Capture the cell that displays the provided text and extract its [X, Y] central coordinate. 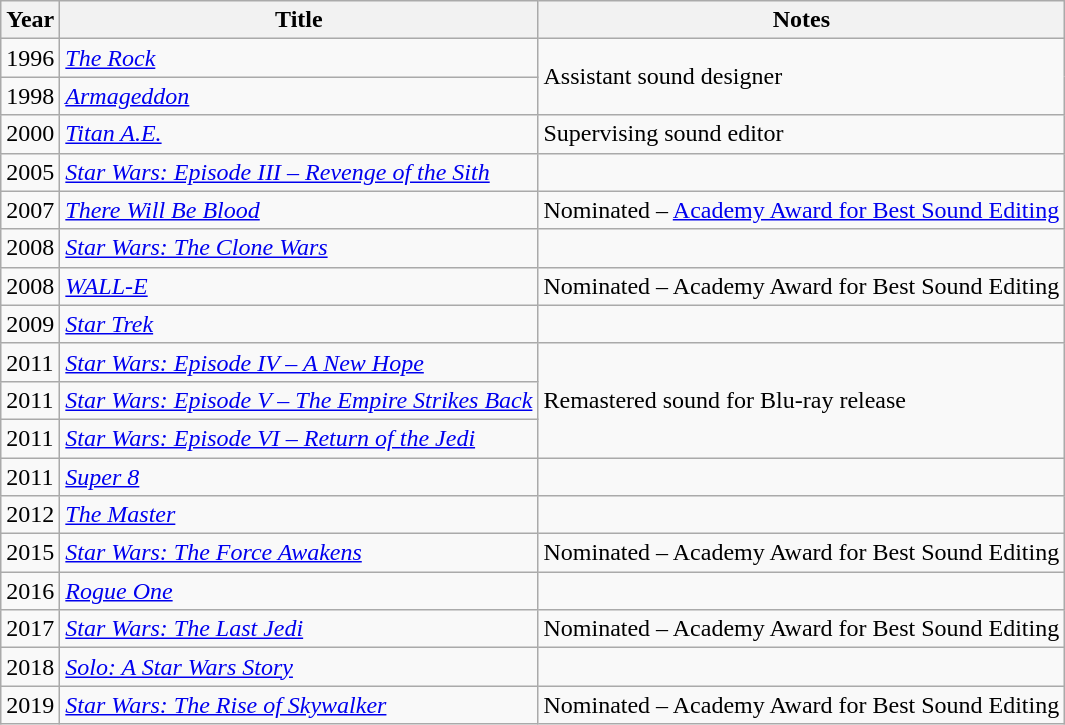
There Will Be Blood [299, 210]
2018 [30, 667]
Solo: A Star Wars Story [299, 667]
Supervising sound editor [802, 134]
2015 [30, 553]
Titan A.E. [299, 134]
2017 [30, 629]
Super 8 [299, 477]
Star Trek [299, 324]
2016 [30, 591]
Armageddon [299, 96]
Star Wars: Episode V – The Empire Strikes Back [299, 400]
1996 [30, 58]
Star Wars: Episode III – Revenge of the Sith [299, 172]
2007 [30, 210]
2019 [30, 705]
Year [30, 20]
Star Wars: The Force Awakens [299, 553]
The Rock [299, 58]
2005 [30, 172]
Star Wars: The Rise of Skywalker [299, 705]
2009 [30, 324]
Rogue One [299, 591]
Notes [802, 20]
The Master [299, 515]
Title [299, 20]
Remastered sound for Blu-ray release [802, 400]
WALL-E [299, 286]
2012 [30, 515]
Star Wars: The Last Jedi [299, 629]
Assistant sound designer [802, 77]
Star Wars: The Clone Wars [299, 248]
1998 [30, 96]
Star Wars: Episode IV – A New Hope [299, 362]
Star Wars: Episode VI – Return of the Jedi [299, 438]
2000 [30, 134]
